Pinpoint the cell where the given text exists, returning its (X, Y) midpoint coordinate. 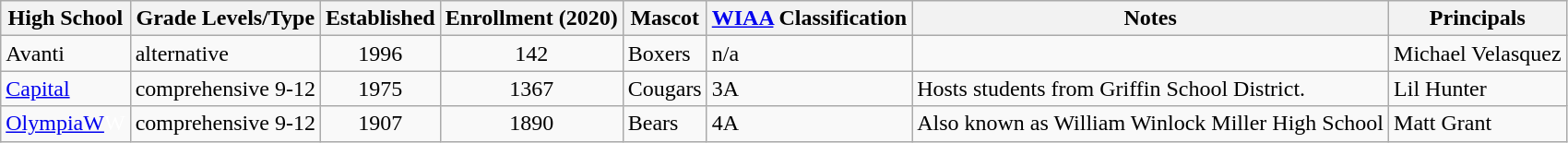
OlympiaWW (65, 124)
Also known as William Winlock Miller High School (1151, 124)
WIAA Classification (809, 18)
1975 (380, 89)
Cougars (664, 89)
1367 (531, 89)
3A (809, 89)
1907 (380, 124)
Capital (65, 89)
Boxers (664, 54)
Hosts students from Griffin School District. (1151, 89)
alternative (225, 54)
Enrollment (2020) (531, 18)
Grade Levels/Type (225, 18)
1890 (531, 124)
Bears (664, 124)
Mascot (664, 18)
Michael Velasquez (1478, 54)
n/a (809, 54)
Principals (1478, 18)
Lil Hunter (1478, 89)
4A (809, 124)
Avanti (65, 54)
1996 (380, 54)
High School (65, 18)
Notes (1151, 18)
142 (531, 54)
Established (380, 18)
Matt Grant (1478, 124)
